Identify which cell holds the provided text, then report its (x, y) central coordinate. 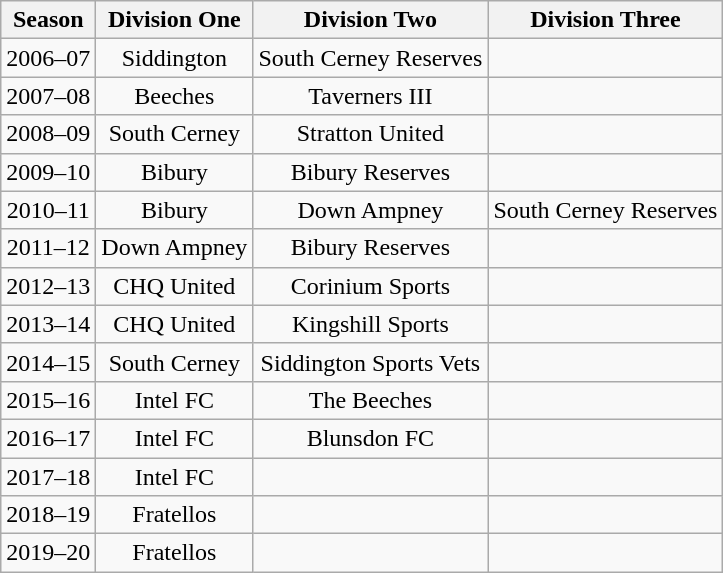
2018–19 (48, 515)
Stratton United (370, 134)
Siddington Sports Vets (370, 362)
Season (48, 20)
2010–11 (48, 210)
2013–14 (48, 324)
Blunsdon FC (370, 438)
2011–12 (48, 248)
2015–16 (48, 400)
Corinium Sports (370, 286)
2014–15 (48, 362)
Division Three (606, 20)
2019–20 (48, 553)
Siddington (174, 58)
The Beeches (370, 400)
2017–18 (48, 477)
Division Two (370, 20)
Division One (174, 20)
Taverners III (370, 96)
2007–08 (48, 96)
2008–09 (48, 134)
2016–17 (48, 438)
2009–10 (48, 172)
Kingshill Sports (370, 324)
2006–07 (48, 58)
Beeches (174, 96)
2012–13 (48, 286)
